Identify which cell holds the provided text, then report its [x, y] central coordinate. 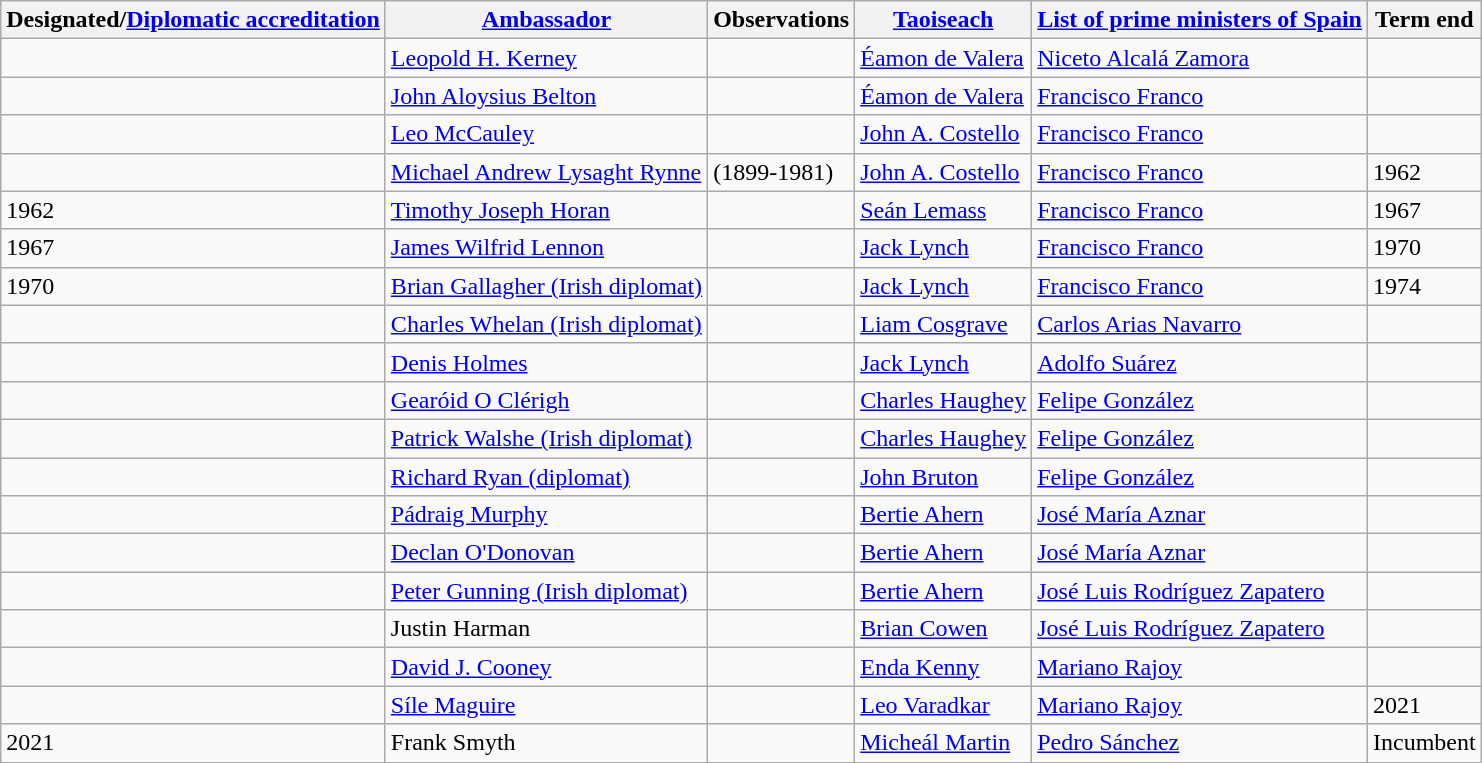
Justin Harman [546, 629]
Pádraig Murphy [546, 515]
Brian Cowen [944, 629]
John Bruton [944, 477]
Pedro Sánchez [1200, 743]
James Wilfrid Lennon [546, 248]
John Aloysius Belton [546, 96]
Charles Whelan (Irish diplomat) [546, 324]
Michael Andrew Lysaght Rynne [546, 172]
List of prime ministers of Spain [1200, 20]
Patrick Walshe (Irish diplomat) [546, 438]
Observations [782, 20]
Incumbent [1424, 743]
Enda Kenny [944, 667]
Peter Gunning (Irish diplomat) [546, 591]
Brian Gallagher (Irish diplomat) [546, 286]
Ambassador [546, 20]
Frank Smyth [546, 743]
Síle Maguire [546, 705]
Seán Lemass [944, 210]
Term end [1424, 20]
Gearóid O Clérigh [546, 400]
Richard Ryan (diplomat) [546, 477]
(1899-1981) [782, 172]
Leo Varadkar [944, 705]
Micheál Martin [944, 743]
Declan O'Donovan [546, 553]
Timothy Joseph Horan [546, 210]
Leopold H. Kerney [546, 58]
Taoiseach [944, 20]
Leo McCauley [546, 134]
Designated/Diplomatic accreditation [194, 20]
Liam Cosgrave [944, 324]
David J. Cooney [546, 667]
Denis Holmes [546, 362]
Carlos Arias Navarro [1200, 324]
1974 [1424, 286]
Adolfo Suárez [1200, 362]
Niceto Alcalá Zamora [1200, 58]
